Return (x, y) of the center of cell containing provided text 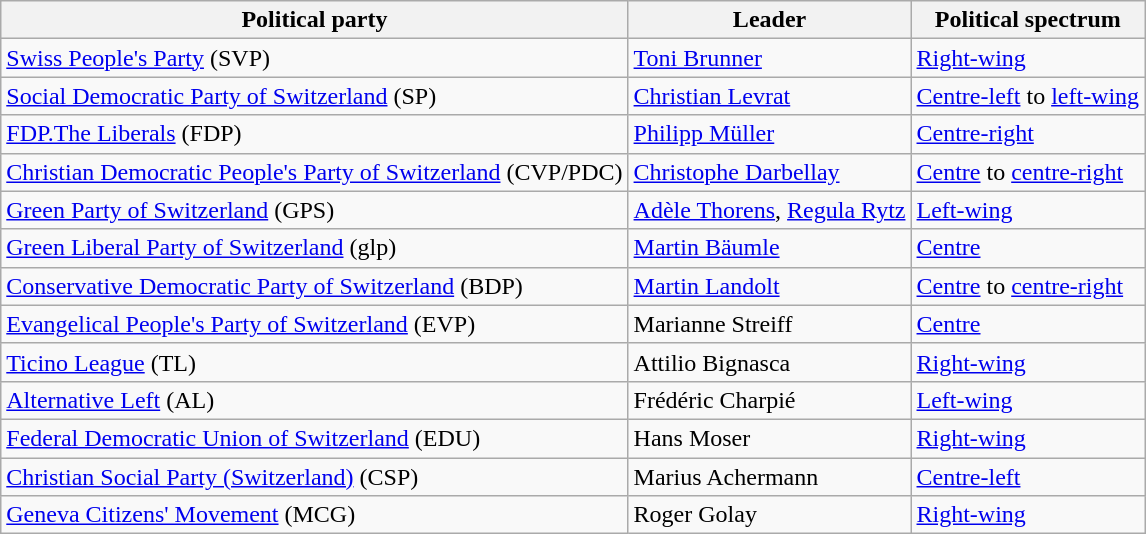
Martin Bäumle (770, 248)
FDP.The Liberals (FDP) (314, 134)
Martin Landolt (770, 286)
Centre-left (1028, 477)
Toni Brunner (770, 58)
Marius Achermann (770, 477)
Ticino League (TL) (314, 362)
Federal Democratic Union of Switzerland (EDU) (314, 438)
Christian Democratic People's Party of Switzerland (CVP/PDC) (314, 172)
Political party (314, 20)
Frédéric Charpié (770, 400)
Geneva Citizens' Movement (MCG) (314, 515)
Hans Moser (770, 438)
Philipp Müller (770, 134)
Centre-right (1028, 134)
Swiss People's Party (SVP) (314, 58)
Conservative Democratic Party of Switzerland (BDP) (314, 286)
Adèle Thorens, Regula Rytz (770, 210)
Leader (770, 20)
Evangelical People's Party of Switzerland (EVP) (314, 324)
Attilio Bignasca (770, 362)
Christophe Darbellay (770, 172)
Green Liberal Party of Switzerland (glp) (314, 248)
Christian Levrat (770, 96)
Green Party of Switzerland (GPS) (314, 210)
Centre-left to left-wing (1028, 96)
Marianne Streiff (770, 324)
Roger Golay (770, 515)
Alternative Left (AL) (314, 400)
Christian Social Party (Switzerland) (CSP) (314, 477)
Political spectrum (1028, 20)
Social Democratic Party of Switzerland (SP) (314, 96)
